Capture the cell that displays the provided text and extract its [X, Y] central coordinate. 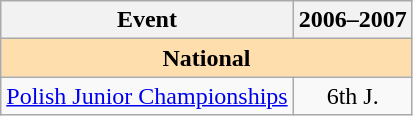
Event [147, 20]
6th J. [352, 96]
2006–2007 [352, 20]
Polish Junior Championships [147, 96]
National [206, 58]
